From the cell containing the given text, extract its center point as [X, Y] coordinate. 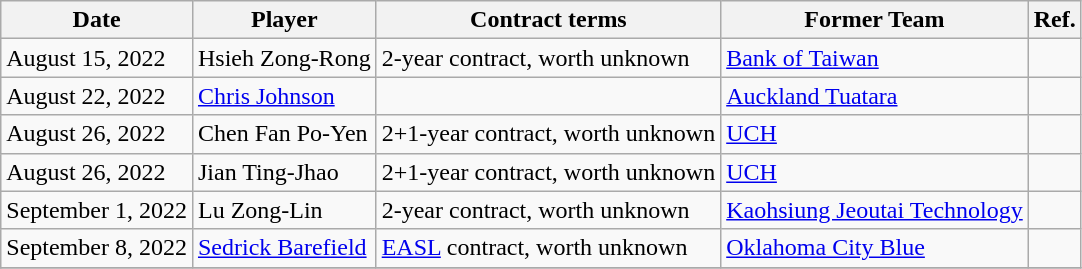
Sedrick Barefield [284, 248]
Player [284, 20]
Jian Ting-Jhao [284, 172]
Oklahoma City Blue [875, 248]
Kaohsiung Jeoutai Technology [875, 210]
Bank of Taiwan [875, 58]
Hsieh Zong-Rong [284, 58]
Auckland Tuatara [875, 96]
Ref. [1054, 20]
September 1, 2022 [97, 210]
August 15, 2022 [97, 58]
Date [97, 20]
Contract terms [548, 20]
Former Team [875, 20]
Chen Fan Po-Yen [284, 134]
EASL contract, worth unknown [548, 248]
August 22, 2022 [97, 96]
Lu Zong-Lin [284, 210]
September 8, 2022 [97, 248]
Chris Johnson [284, 96]
